Pinpoint the cell where the given text exists, returning its (X, Y) midpoint coordinate. 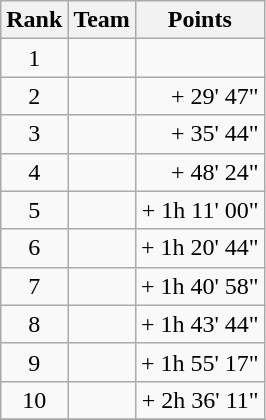
+ 29' 47" (200, 96)
+ 35' 44" (200, 134)
9 (34, 362)
Rank (34, 20)
Points (200, 20)
+ 1h 43' 44" (200, 324)
10 (34, 400)
6 (34, 248)
+ 1h 40' 58" (200, 286)
+ 1h 11' 00" (200, 210)
+ 48' 24" (200, 172)
1 (34, 58)
8 (34, 324)
+ 1h 55' 17" (200, 362)
Team (102, 20)
+ 1h 20' 44" (200, 248)
7 (34, 286)
2 (34, 96)
+ 2h 36' 11" (200, 400)
5 (34, 210)
3 (34, 134)
4 (34, 172)
